Provide the [x, y] coordinate of the cell's center where the given text is located.  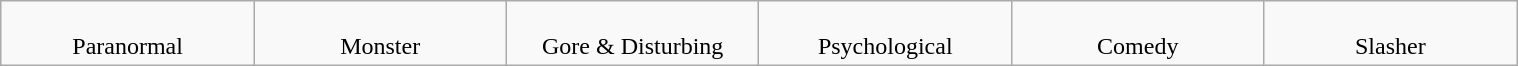
Psychological [886, 34]
Slasher [1390, 34]
Comedy [1138, 34]
Paranormal [128, 34]
Gore & Disturbing [632, 34]
Monster [380, 34]
